Determine the [x, y] coordinate at the center of the cell enclosing the given text.  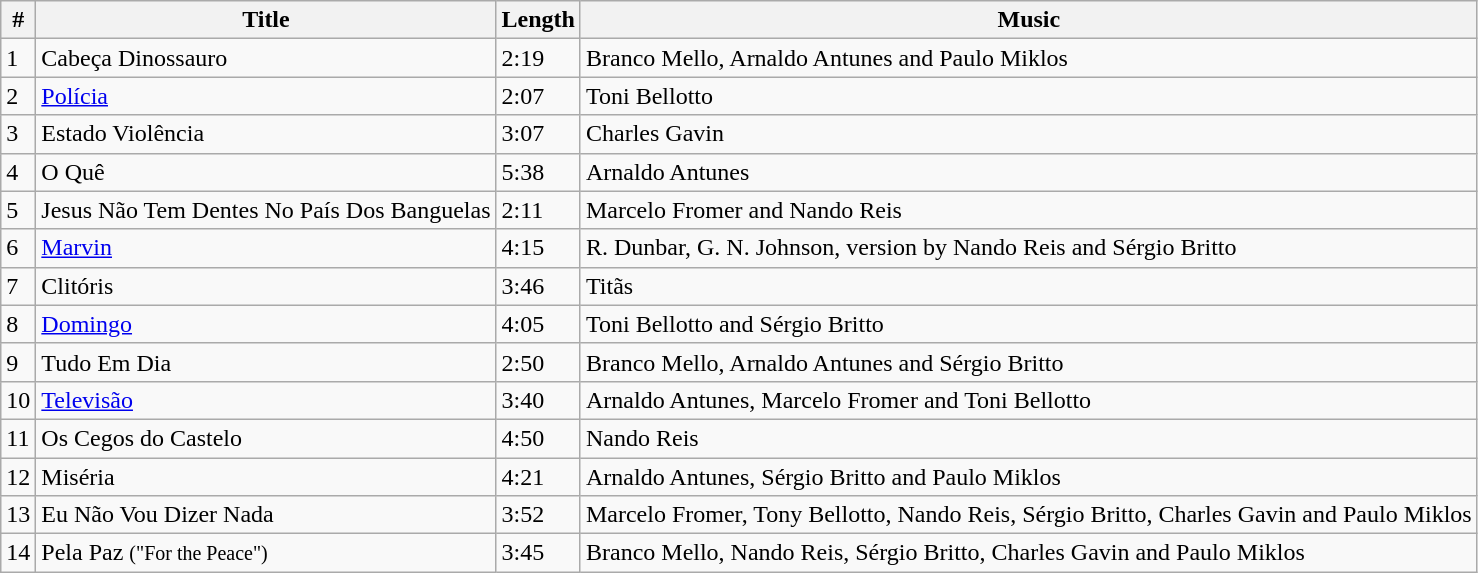
Polícia [266, 96]
2 [18, 96]
# [18, 20]
3:46 [538, 286]
Nando Reis [1028, 438]
Arnaldo Antunes, Sérgio Britto and Paulo Miklos [1028, 477]
Miséria [266, 477]
Charles Gavin [1028, 134]
9 [18, 362]
Marvin [266, 248]
13 [18, 515]
4 [18, 172]
2:19 [538, 58]
2:11 [538, 210]
Branco Mello, Arnaldo Antunes and Sérgio Britto [1028, 362]
5 [18, 210]
4:21 [538, 477]
Toni Bellotto and Sérgio Britto [1028, 324]
Toni Bellotto [1028, 96]
Titãs [1028, 286]
Jesus Não Tem Dentes No País Dos Banguelas [266, 210]
Branco Mello, Nando Reis, Sérgio Britto, Charles Gavin and Paulo Miklos [1028, 553]
3:40 [538, 400]
Branco Mello, Arnaldo Antunes and Paulo Miklos [1028, 58]
3:45 [538, 553]
3:07 [538, 134]
2:50 [538, 362]
3:52 [538, 515]
3 [18, 134]
12 [18, 477]
10 [18, 400]
4:50 [538, 438]
Marcelo Fromer, Tony Bellotto, Nando Reis, Sérgio Britto, Charles Gavin and Paulo Miklos [1028, 515]
Arnaldo Antunes [1028, 172]
Arnaldo Antunes, Marcelo Fromer and Toni Bellotto [1028, 400]
Clitóris [266, 286]
4:15 [538, 248]
Music [1028, 20]
Os Cegos do Castelo [266, 438]
Pela Paz ("For the Peace") [266, 553]
Length [538, 20]
8 [18, 324]
11 [18, 438]
1 [18, 58]
Cabeça Dinossauro [266, 58]
2:07 [538, 96]
O Quê [266, 172]
Estado Violência [266, 134]
4:05 [538, 324]
R. Dunbar, G. N. Johnson, version by Nando Reis and Sérgio Britto [1028, 248]
Televisão [266, 400]
Marcelo Fromer and Nando Reis [1028, 210]
Tudo Em Dia [266, 362]
7 [18, 286]
Eu Não Vou Dizer Nada [266, 515]
Title [266, 20]
5:38 [538, 172]
14 [18, 553]
6 [18, 248]
Domingo [266, 324]
